Capture the cell that displays the provided text and extract its [X, Y] central coordinate. 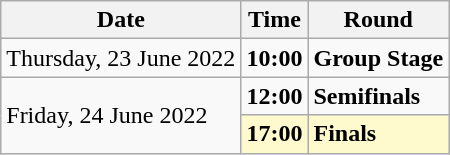
Time [274, 20]
Group Stage [378, 58]
Date [121, 20]
10:00 [274, 58]
Round [378, 20]
Friday, 24 June 2022 [121, 115]
Thursday, 23 June 2022 [121, 58]
Semifinals [378, 96]
Finals [378, 134]
17:00 [274, 134]
12:00 [274, 96]
